Find where the given text appears and provide that cell's center as (X, Y) coordinate. 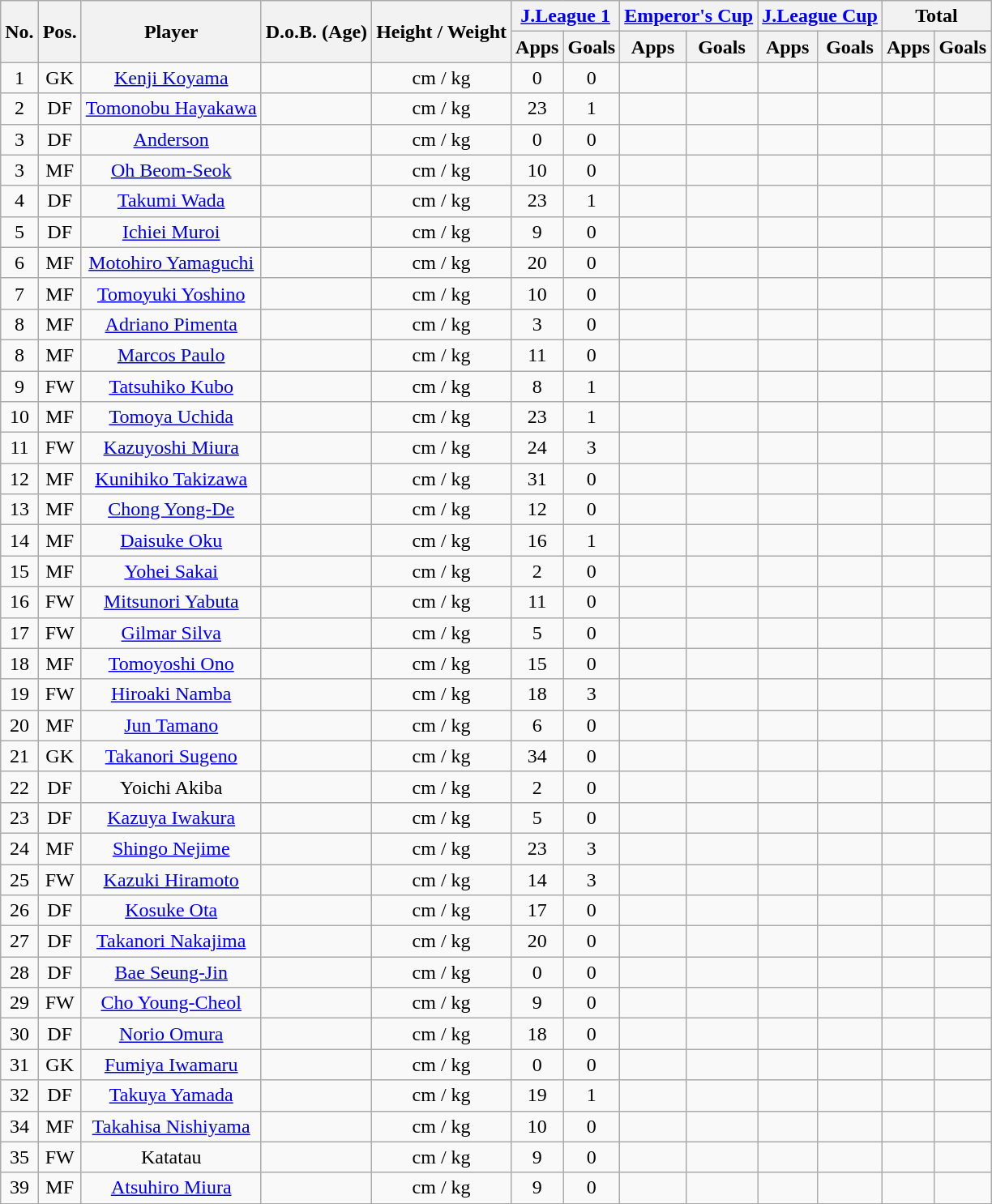
Jun Tamano (171, 725)
Yohei Sakai (171, 571)
Chong Yong-De (171, 510)
Oh Beom-Seok (171, 170)
Yoichi Akiba (171, 787)
Takahisa Nishiyama (171, 1126)
35 (19, 1157)
Pos. (60, 32)
Bae Seung-Jin (171, 972)
Takanori Nakajima (171, 941)
D.o.B. (Age) (316, 32)
Height / Weight (442, 32)
Motohiro Yamaguchi (171, 263)
32 (19, 1095)
Kenji Koyama (171, 78)
25 (19, 879)
Kazuyoshi Miura (171, 448)
Anderson (171, 139)
Takanori Sugeno (171, 756)
29 (19, 1003)
Marcos Paulo (171, 355)
Total (936, 16)
28 (19, 972)
Mitsunori Yabuta (171, 602)
Kazuya Iwakura (171, 818)
Adriano Pimenta (171, 324)
J.League Cup (820, 16)
Kosuke Ota (171, 911)
30 (19, 1034)
Tomoyoshi Ono (171, 664)
13 (19, 510)
Takumi Wada (171, 201)
21 (19, 756)
No. (19, 32)
Kazuki Hiramoto (171, 879)
39 (19, 1188)
Player (171, 32)
Shingo Nejime (171, 848)
Daisuke Oku (171, 540)
Takuya Yamada (171, 1095)
Ichiei Muroi (171, 232)
Tomoyuki Yoshino (171, 293)
J.League 1 (566, 16)
Atsuhiro Miura (171, 1188)
4 (19, 201)
Hiroaki Namba (171, 694)
Gilmar Silva (171, 633)
7 (19, 293)
Kunihiko Takizawa (171, 479)
Katatau (171, 1157)
Tomoya Uchida (171, 417)
Tatsuhiko Kubo (171, 386)
Cho Young-Cheol (171, 1003)
27 (19, 941)
22 (19, 787)
Tomonobu Hayakawa (171, 109)
26 (19, 911)
Emperor's Cup (689, 16)
Fumiya Iwamaru (171, 1065)
Norio Omura (171, 1034)
